Extract the (x, y) coordinate from the center of the cell holding the provided text.  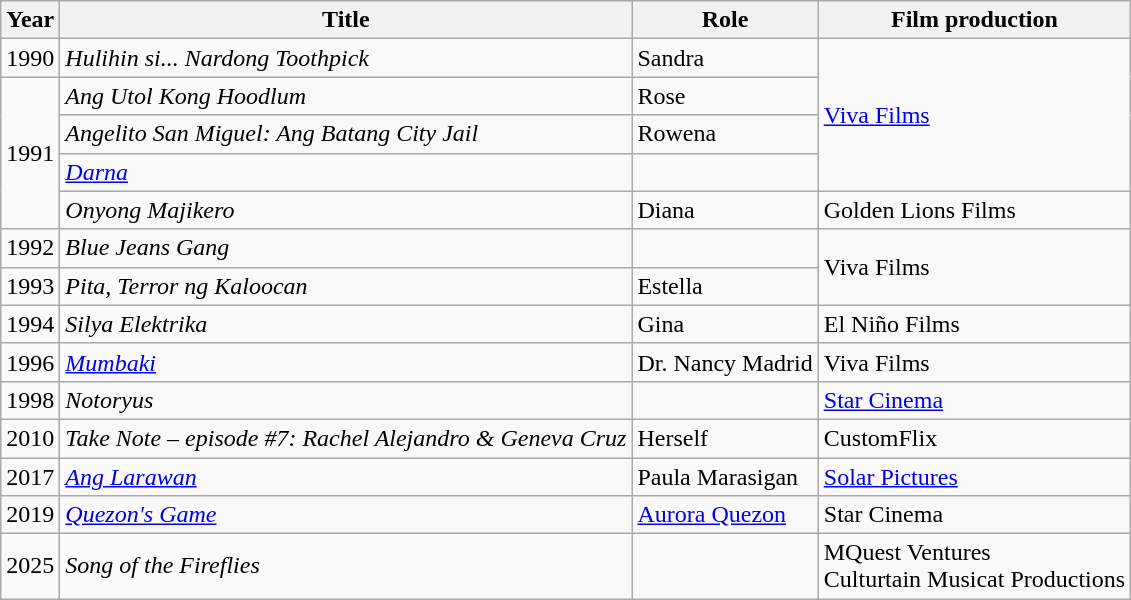
1992 (30, 248)
Notoryus (346, 400)
Dr. Nancy Madrid (725, 362)
Title (346, 20)
1990 (30, 58)
Quezon's Game (346, 515)
Silya Elektrika (346, 324)
1994 (30, 324)
Blue Jeans Gang (346, 248)
Golden Lions Films (974, 210)
Sandra (725, 58)
Role (725, 20)
2010 (30, 438)
2017 (30, 477)
1998 (30, 400)
Gina (725, 324)
Take Note – episode #7: Rachel Alejandro & Geneva Cruz (346, 438)
2025 (30, 566)
1991 (30, 153)
2019 (30, 515)
CustomFlix (974, 438)
Film production (974, 20)
Estella (725, 286)
Onyong Majikero (346, 210)
Year (30, 20)
Aurora Quezon (725, 515)
1996 (30, 362)
Ang Utol Kong Hoodlum (346, 96)
Angelito San Miguel: Ang Batang City Jail (346, 134)
Rowena (725, 134)
Diana (725, 210)
Solar Pictures (974, 477)
Herself (725, 438)
Hulihin si... Nardong Toothpick (346, 58)
1993 (30, 286)
MQuest VenturesCulturtain Musicat Productions (974, 566)
Song of the Fireflies (346, 566)
Paula Marasigan (725, 477)
Mumbaki (346, 362)
Rose (725, 96)
Pita, Terror ng Kaloocan (346, 286)
Ang Larawan (346, 477)
Darna (346, 172)
El Niño Films (974, 324)
